For the text-containing cell, return its midpoint in (x, y) coordinate format. 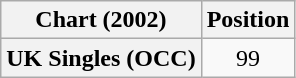
99 (248, 58)
UK Singles (OCC) (101, 58)
Position (248, 20)
Chart (2002) (101, 20)
